Determine the [X, Y] coordinate at the center of the cell enclosing the given text.  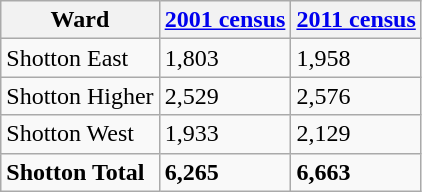
2,576 [356, 96]
1,958 [356, 58]
2011 census [356, 20]
Shotton Higher [80, 96]
Shotton West [80, 134]
2,529 [225, 96]
Shotton East [80, 58]
1,933 [225, 134]
Shotton Total [80, 172]
6,663 [356, 172]
Ward [80, 20]
1,803 [225, 58]
2,129 [356, 134]
2001 census [225, 20]
6,265 [225, 172]
